From the cell containing the given text, extract its center point as (X, Y) coordinate. 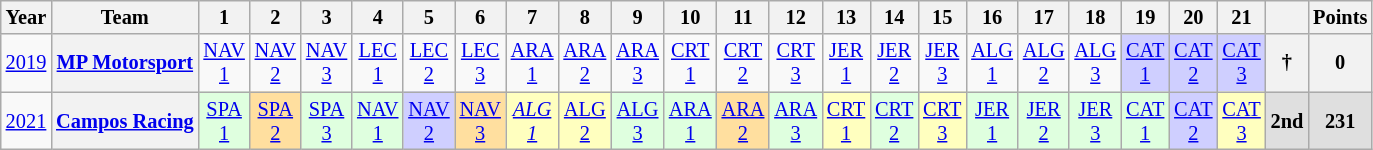
10 (690, 17)
14 (894, 17)
4 (378, 17)
6 (480, 17)
0 (1340, 63)
Team (124, 17)
LEC1 (378, 63)
† (1288, 63)
Year (26, 17)
20 (1193, 17)
LEC2 (428, 63)
18 (1095, 17)
8 (584, 17)
LEC3 (480, 63)
2019 (26, 63)
SPA3 (326, 121)
2021 (26, 121)
2nd (1288, 121)
2 (276, 17)
7 (532, 17)
12 (796, 17)
17 (1044, 17)
231 (1340, 121)
13 (846, 17)
9 (638, 17)
3 (326, 17)
15 (942, 17)
11 (744, 17)
MP Motorsport (124, 63)
5 (428, 17)
SPA2 (276, 121)
19 (1145, 17)
21 (1241, 17)
Campos Racing (124, 121)
16 (992, 17)
SPA1 (224, 121)
Points (1340, 17)
1 (224, 17)
